Return [x, y] of the center of cell containing provided text 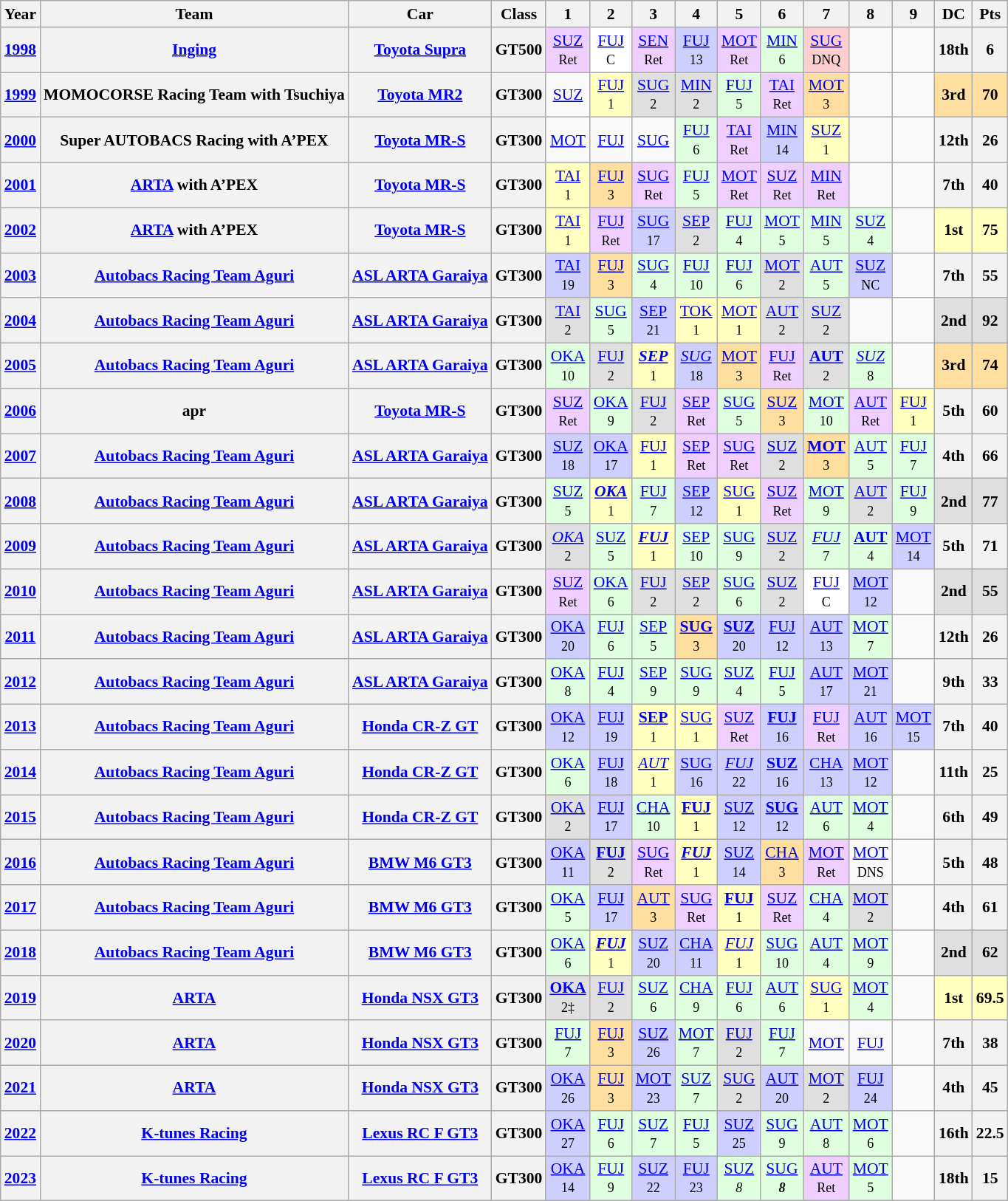
CHA3 [782, 863]
5 [739, 14]
9 [913, 14]
MOMOCORSE Racing Team with Tsuchiya [194, 95]
SUG10 [782, 953]
SEP12 [696, 501]
2 [611, 14]
FUJ10 [696, 275]
2005 [21, 366]
AUT1 [654, 773]
75 [990, 230]
4 [696, 14]
2000 [21, 140]
62 [990, 953]
11th [954, 773]
2021 [21, 1089]
45 [990, 1089]
SUG3 [696, 637]
2011 [21, 637]
2007 [21, 456]
1 [567, 14]
SUG18 [696, 366]
33 [990, 682]
2006 [21, 411]
FUJ19 [611, 727]
9th [954, 682]
69.5 [990, 997]
apr [194, 411]
OKA8 [567, 682]
SUZ6 [654, 997]
MOT6 [871, 1133]
SUZ18 [567, 456]
Toyota Supra [420, 50]
SUG12 [782, 817]
SEP9 [654, 682]
AUT17 [826, 682]
MINRet [826, 185]
CHA10 [654, 817]
CHA4 [826, 907]
OKA11 [567, 863]
2012 [21, 682]
OKA5 [567, 907]
FUJ22 [739, 773]
TAI2 [567, 321]
Inging [194, 50]
OKA9 [611, 411]
2010 [21, 591]
AUT8 [826, 1133]
Car [420, 14]
MIN5 [826, 230]
Toyota MR2 [420, 95]
OKA12 [567, 727]
Class [519, 14]
71 [990, 547]
FUJ13 [696, 50]
SEP10 [696, 547]
SUZ1 [826, 140]
AUT3 [654, 907]
SUG8 [782, 1179]
1998 [21, 50]
OKA10 [567, 366]
SUG [654, 140]
Super AUTOBACS Racing with A’PEX [194, 140]
70 [990, 95]
SUZNC [871, 275]
FUJ16 [782, 727]
2003 [21, 275]
74 [990, 366]
2014 [21, 773]
8 [871, 14]
AUT13 [826, 637]
SUG17 [654, 230]
16th [954, 1133]
60 [990, 411]
2008 [21, 501]
OKA27 [567, 1133]
MOT14 [913, 547]
MOTDNS [871, 863]
OKA17 [611, 456]
92 [990, 321]
MOT21 [871, 682]
TAI19 [567, 275]
2009 [21, 547]
FUJ18 [611, 773]
OKA2‡ [567, 997]
2016 [21, 863]
Year [21, 14]
SUZ16 [782, 773]
SUG16 [696, 773]
OKA20 [567, 637]
2002 [21, 230]
SUZ14 [739, 863]
CHA11 [696, 953]
SUZ3 [782, 411]
61 [990, 907]
MIN6 [782, 50]
25 [990, 773]
SUGDNQ [826, 50]
TOK1 [696, 321]
2001 [21, 185]
2015 [21, 817]
MOT23 [654, 1089]
FUJ23 [696, 1179]
2020 [21, 1043]
SUZ26 [654, 1043]
OKA1 [611, 501]
15 [990, 1179]
MIN14 [782, 140]
MOT10 [826, 411]
66 [990, 456]
SUZ25 [739, 1133]
SUZ [567, 95]
38 [990, 1043]
49 [990, 817]
Team [194, 14]
DC [954, 14]
3 [654, 14]
2004 [21, 321]
FUJ12 [782, 637]
GT500 [519, 50]
SUZ22 [654, 1179]
48 [990, 863]
2023 [21, 1179]
2022 [21, 1133]
Pts [990, 14]
CHA9 [696, 997]
OKA14 [567, 1179]
SUG6 [739, 591]
1999 [21, 95]
6th [954, 817]
SEP5 [654, 637]
SUZ12 [739, 817]
MIN2 [696, 95]
22.5 [990, 1133]
2018 [21, 953]
SEP21 [654, 321]
MOT15 [913, 727]
2013 [21, 727]
77 [990, 501]
FUJ24 [871, 1089]
2019 [21, 997]
SUG4 [654, 275]
AUT16 [871, 727]
2017 [21, 907]
SENRet [654, 50]
7 [826, 14]
CHA13 [826, 773]
OKA26 [567, 1089]
MOT1 [739, 321]
AUT20 [782, 1089]
